Extract the (x, y) coordinate from the center of the cell holding the provided text.  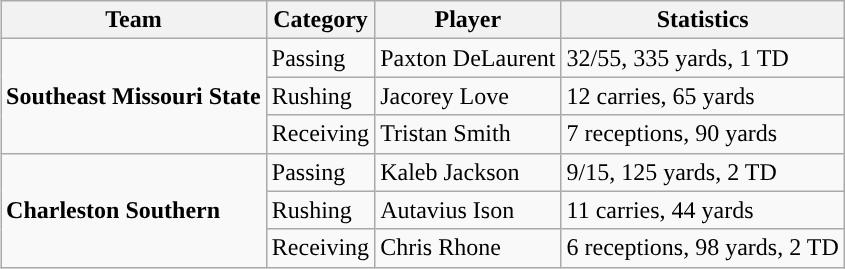
11 carries, 44 yards (702, 210)
6 receptions, 98 yards, 2 TD (702, 248)
Paxton DeLaurent (468, 58)
32/55, 335 yards, 1 TD (702, 58)
7 receptions, 90 yards (702, 134)
Jacorey Love (468, 96)
Kaleb Jackson (468, 172)
12 carries, 65 yards (702, 96)
Autavius Ison (468, 210)
Chris Rhone (468, 248)
Team (134, 20)
Player (468, 20)
Category (320, 20)
Statistics (702, 20)
9/15, 125 yards, 2 TD (702, 172)
Southeast Missouri State (134, 96)
Charleston Southern (134, 210)
Tristan Smith (468, 134)
